From the cell containing the given text, extract its center point as [X, Y] coordinate. 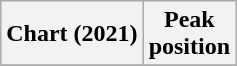
Chart (2021) [72, 34]
Peakposition [189, 34]
